Output the (x, y) coordinate of the center of the cell containing the given text.  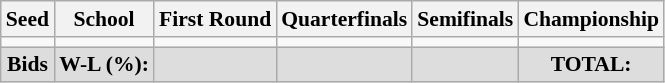
W-L (%): (104, 65)
Bids (28, 65)
TOTAL: (591, 65)
Seed (28, 19)
First Round (215, 19)
Semifinals (465, 19)
School (104, 19)
Quarterfinals (344, 19)
Championship (591, 19)
